Scan for the cell matching the given text and deliver its (X, Y) coordinate at center. 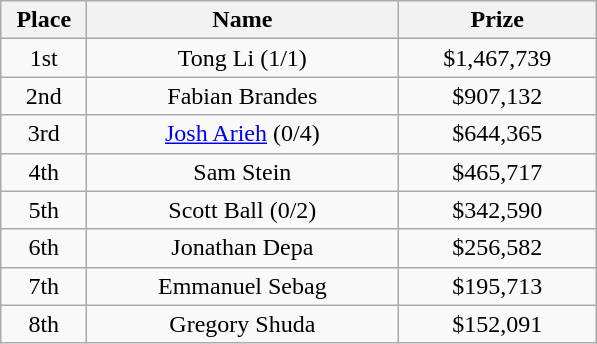
3rd (44, 134)
5th (44, 210)
Josh Arieh (0/4) (242, 134)
Prize (498, 20)
2nd (44, 96)
1st (44, 58)
Gregory Shuda (242, 324)
Tong Li (1/1) (242, 58)
Jonathan Depa (242, 248)
$256,582 (498, 248)
$342,590 (498, 210)
8th (44, 324)
Scott Ball (0/2) (242, 210)
Fabian Brandes (242, 96)
$195,713 (498, 286)
$907,132 (498, 96)
Place (44, 20)
4th (44, 172)
Sam Stein (242, 172)
6th (44, 248)
$152,091 (498, 324)
$1,467,739 (498, 58)
7th (44, 286)
Name (242, 20)
$465,717 (498, 172)
$644,365 (498, 134)
Emmanuel Sebag (242, 286)
